From the cell containing the given text, extract its center point as (x, y) coordinate. 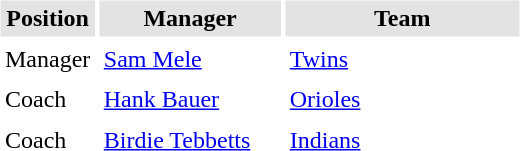
Orioles (402, 100)
Sam Mele (190, 59)
Position (47, 18)
Team (402, 18)
Hank Bauer (190, 100)
Coach (47, 100)
Twins (402, 59)
